Search for the cell housing the specified text and yield its (x, y) center coordinate. 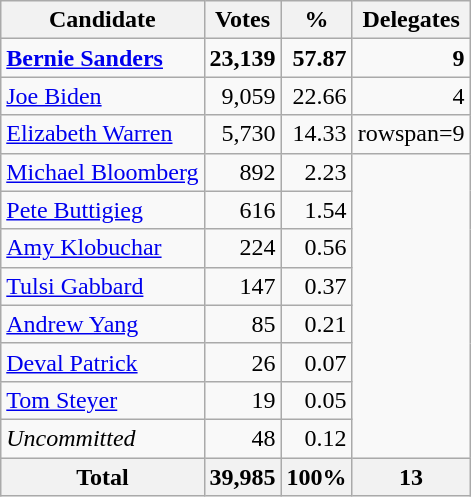
4 (411, 96)
892 (242, 172)
22.66 (316, 96)
rowspan=9 (411, 134)
57.87 (316, 58)
0.37 (316, 286)
Tulsi Gabbard (102, 286)
Candidate (102, 20)
0.12 (316, 438)
% (316, 20)
2.23 (316, 172)
9,059 (242, 96)
Michael Bloomberg (102, 172)
Uncommitted (102, 438)
9 (411, 58)
1.54 (316, 210)
85 (242, 324)
Elizabeth Warren (102, 134)
Joe Biden (102, 96)
616 (242, 210)
23,139 (242, 58)
48 (242, 438)
0.56 (316, 248)
Deval Patrick (102, 362)
Bernie Sanders (102, 58)
13 (411, 477)
0.05 (316, 400)
5,730 (242, 134)
0.07 (316, 362)
100% (316, 477)
19 (242, 400)
Amy Klobuchar (102, 248)
224 (242, 248)
Votes (242, 20)
Total (102, 477)
39,985 (242, 477)
26 (242, 362)
Pete Buttigieg (102, 210)
14.33 (316, 134)
147 (242, 286)
0.21 (316, 324)
Tom Steyer (102, 400)
Delegates (411, 20)
Andrew Yang (102, 324)
